Identify which cell holds the provided text, then report its (x, y) central coordinate. 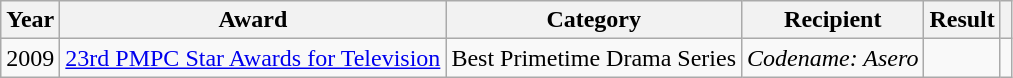
Codename: Asero (833, 58)
Recipient (833, 20)
Best Primetime Drama Series (594, 58)
2009 (30, 58)
Category (594, 20)
23rd PMPC Star Awards for Television (253, 58)
Award (253, 20)
Year (30, 20)
Result (962, 20)
